Detect which cell encompasses the target text, then output its [x, y] center coordinate. 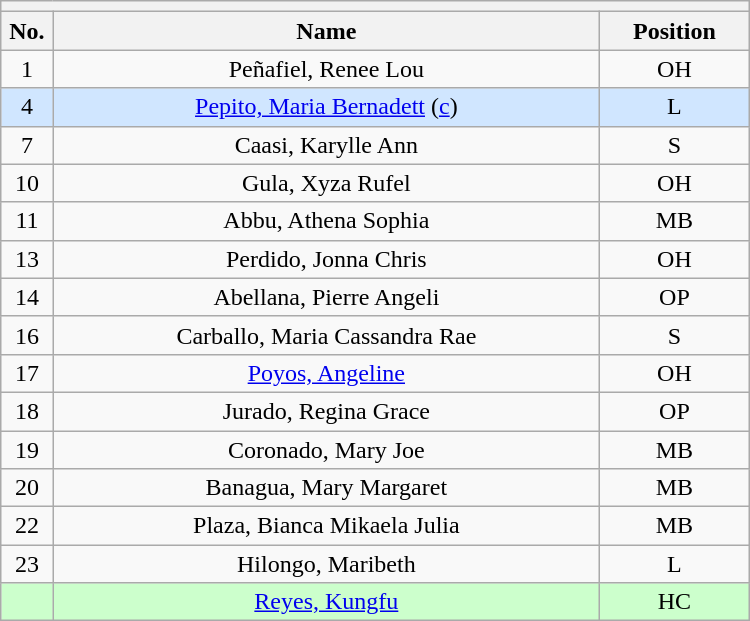
17 [27, 373]
18 [27, 411]
14 [27, 297]
1 [27, 69]
Reyes, Kungfu [326, 602]
20 [27, 488]
HC [675, 602]
No. [27, 31]
Coronado, Mary Joe [326, 449]
7 [27, 145]
Pepito, Maria Bernadett (c) [326, 107]
Abellana, Pierre Angeli [326, 297]
Gula, Xyza Rufel [326, 183]
11 [27, 221]
Poyos, Angeline [326, 373]
19 [27, 449]
Caasi, Karylle Ann [326, 145]
Plaza, Bianca Mikaela Julia [326, 526]
Peñafiel, Renee Lou [326, 69]
Carballo, Maria Cassandra Rae [326, 335]
10 [27, 183]
Name [326, 31]
23 [27, 564]
16 [27, 335]
Perdido, Jonna Chris [326, 259]
Hilongo, Maribeth [326, 564]
22 [27, 526]
Position [675, 31]
Jurado, Regina Grace [326, 411]
13 [27, 259]
Banagua, Mary Margaret [326, 488]
4 [27, 107]
Abbu, Athena Sophia [326, 221]
